Search for the cell housing the specified text and yield its [x, y] center coordinate. 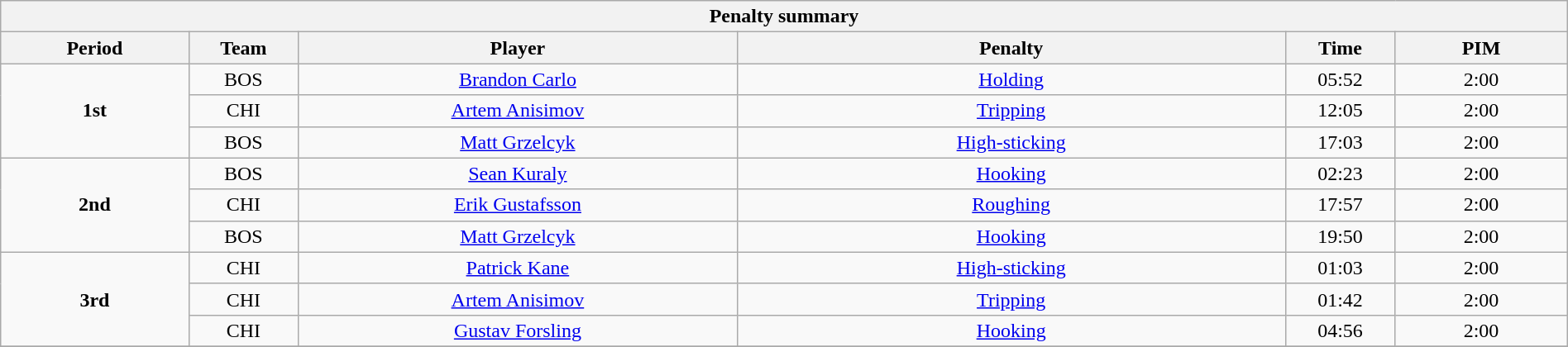
17:57 [1340, 205]
Brandon Carlo [518, 79]
Player [518, 48]
Penalty summary [784, 17]
Team [243, 48]
Penalty [1011, 48]
04:56 [1340, 330]
Time [1340, 48]
Period [94, 48]
3rd [94, 299]
2nd [94, 205]
01:03 [1340, 268]
Holding [1011, 79]
12:05 [1340, 111]
Sean Kuraly [518, 173]
Roughing [1011, 205]
17:03 [1340, 142]
Patrick Kane [518, 268]
Gustav Forsling [518, 330]
05:52 [1340, 79]
19:50 [1340, 236]
01:42 [1340, 299]
Erik Gustafsson [518, 205]
PIM [1481, 48]
02:23 [1340, 173]
1st [94, 111]
